Detect which cell encompasses the target text, then output its [X, Y] center coordinate. 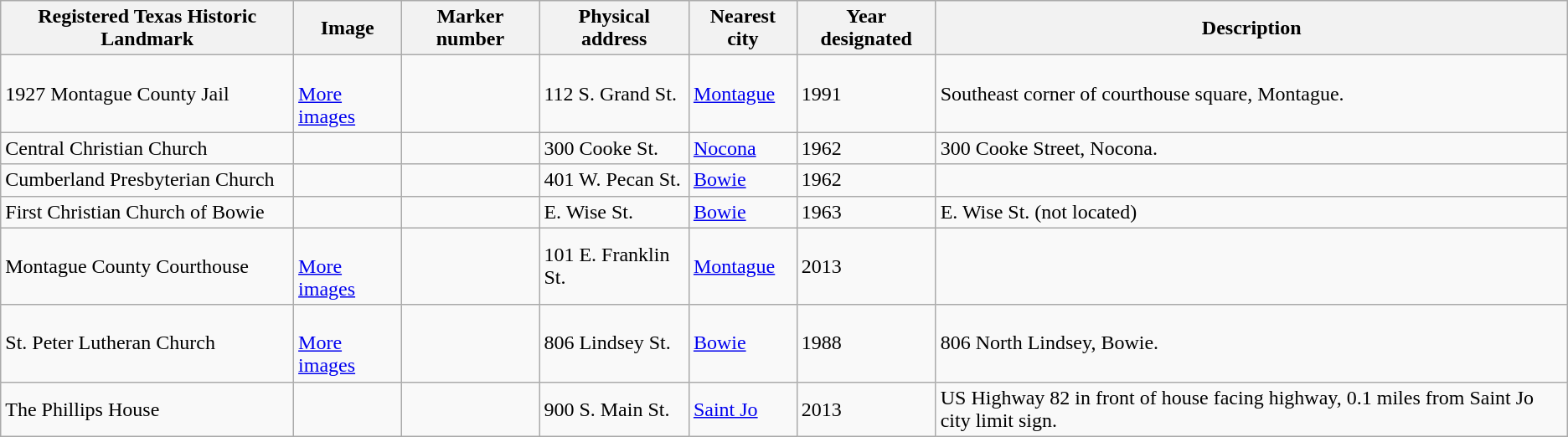
Registered Texas Historic Landmark [147, 28]
E. Wise St. (not located) [1251, 212]
Description [1251, 28]
E. Wise St. [614, 212]
Marker number [471, 28]
1927 Montague County Jail [147, 94]
300 Cooke St. [614, 148]
Nocona [742, 148]
Image [348, 28]
1991 [866, 94]
Physical address [614, 28]
101 E. Franklin St. [614, 266]
900 S. Main St. [614, 409]
Montague County Courthouse [147, 266]
1988 [866, 343]
112 S. Grand St. [614, 94]
St. Peter Lutheran Church [147, 343]
Saint Jo [742, 409]
The Phillips House [147, 409]
300 Cooke Street, Nocona. [1251, 148]
Central Christian Church [147, 148]
806 North Lindsey, Bowie. [1251, 343]
1963 [866, 212]
First Christian Church of Bowie [147, 212]
Nearest city [742, 28]
806 Lindsey St. [614, 343]
401 W. Pecan St. [614, 180]
US Highway 82 in front of house facing highway, 0.1 miles from Saint Jo city limit sign. [1251, 409]
Southeast corner of courthouse square, Montague. [1251, 94]
Cumberland Presbyterian Church [147, 180]
Year designated [866, 28]
